Provide the [x, y] coordinate of the cell's center where the given text is located.  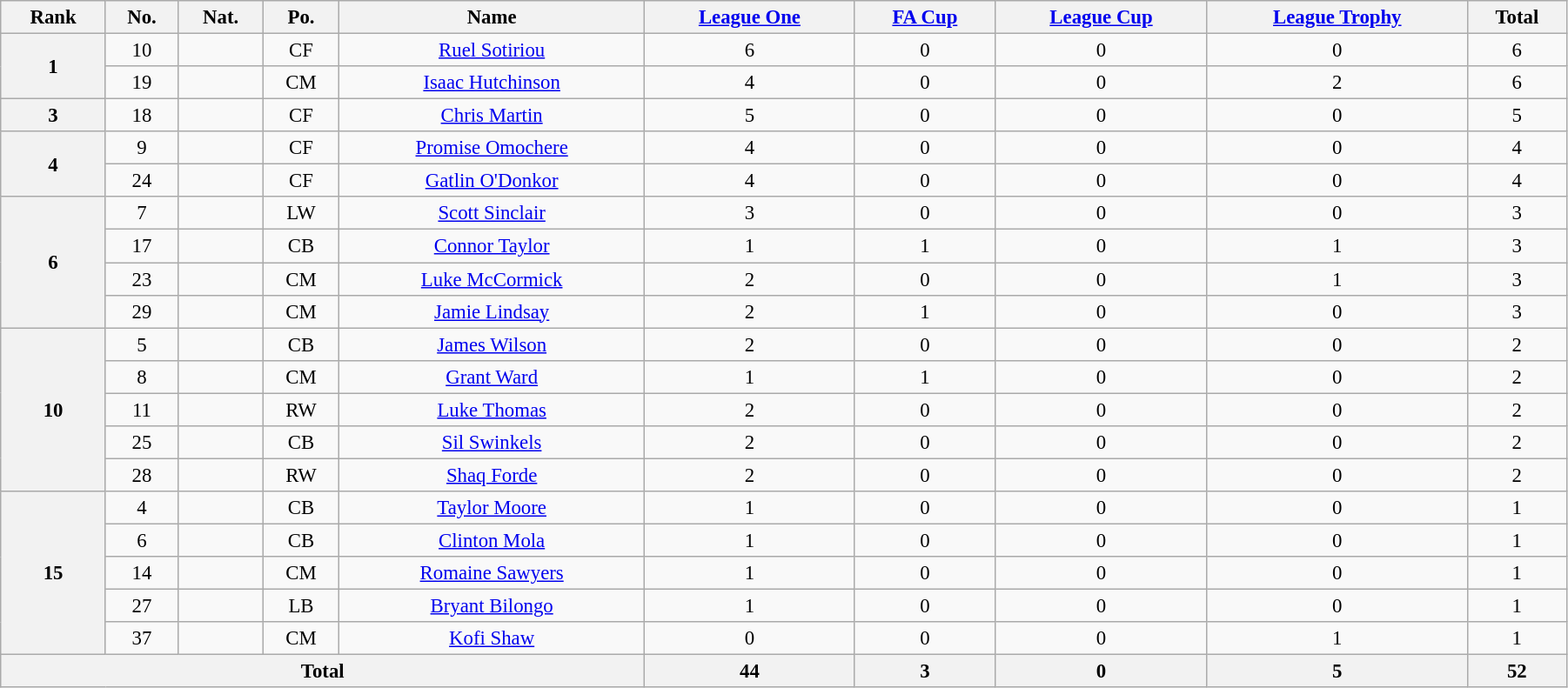
Clinton Mola [493, 540]
15 [54, 573]
Bryant Bilongo [493, 606]
FA Cup [925, 17]
No. [141, 17]
Grant Ward [493, 377]
44 [750, 671]
8 [141, 377]
Scott Sinclair [493, 213]
25 [141, 443]
14 [141, 573]
52 [1517, 671]
11 [141, 410]
Jamie Lindsay [493, 311]
Isaac Hutchinson [493, 83]
28 [141, 475]
Rank [54, 17]
Shaq Forde [493, 475]
Kofi Shaw [493, 638]
Promise Omochere [493, 148]
Connor Taylor [493, 246]
23 [141, 279]
Romaine Sawyers [493, 573]
7 [141, 213]
LB [301, 606]
9 [141, 148]
James Wilson [493, 344]
37 [141, 638]
Name [493, 17]
27 [141, 606]
League One [750, 17]
18 [141, 116]
19 [141, 83]
29 [141, 311]
League Cup [1102, 17]
17 [141, 246]
Chris Martin [493, 116]
Luke Thomas [493, 410]
Taylor Moore [493, 508]
Nat. [221, 17]
Gatlin O'Donkor [493, 181]
LW [301, 213]
Ruel Sotiriou [493, 50]
League Trophy [1337, 17]
Luke McCormick [493, 279]
24 [141, 181]
Po. [301, 17]
Sil Swinkels [493, 443]
